Provide the (X, Y) coordinate of the cell's center where the given text is located.  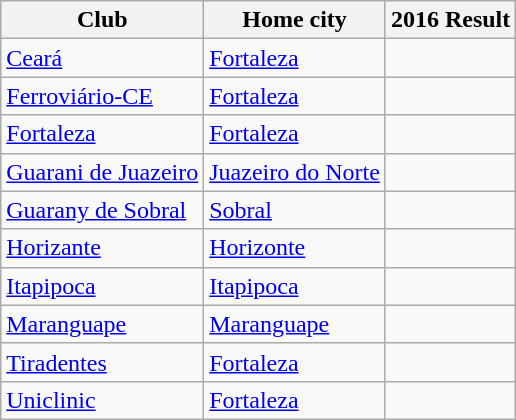
Tiradentes (102, 362)
Juazeiro do Norte (295, 172)
Ferroviário-CE (102, 96)
Ceará (102, 58)
Club (102, 20)
Guarany de Sobral (102, 210)
Uniclinic (102, 400)
Horizante (102, 248)
Horizonte (295, 248)
Guarani de Juazeiro (102, 172)
Home city (295, 20)
2016 Result (450, 20)
Sobral (295, 210)
